Extract the (x, y) coordinate from the center of the cell holding the provided text.  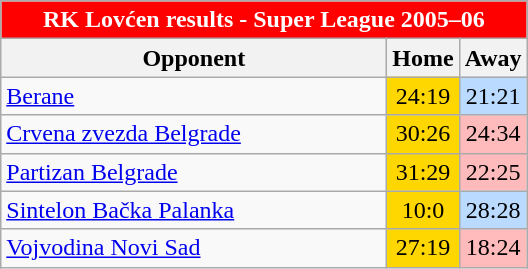
Home (423, 58)
Opponent (194, 58)
28:28 (493, 210)
Away (493, 58)
24:34 (493, 134)
Vojvodina Novi Sad (194, 248)
30:26 (423, 134)
18:24 (493, 248)
RK Lovćen results - Super League 2005–06 (264, 20)
22:25 (493, 172)
21:21 (493, 96)
Crvena zvezda Belgrade (194, 134)
24:19 (423, 96)
27:19 (423, 248)
10:0 (423, 210)
31:29 (423, 172)
Berane (194, 96)
Sintelon Bačka Palanka (194, 210)
Partizan Belgrade (194, 172)
